Return the (X, Y) coordinate for the center point of the cell that contains the specified text.  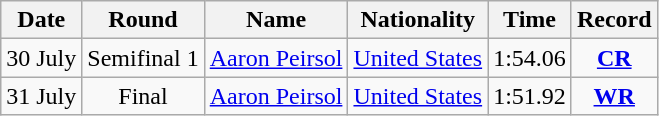
30 July (42, 58)
Date (42, 20)
1:54.06 (530, 58)
Name (276, 20)
CR (614, 58)
Final (143, 96)
Nationality (418, 20)
1:51.92 (530, 96)
31 July (42, 96)
WR (614, 96)
Round (143, 20)
Time (530, 20)
Record (614, 20)
Semifinal 1 (143, 58)
